Provide the (x, y) coordinate of the cell's center where the given text is located.  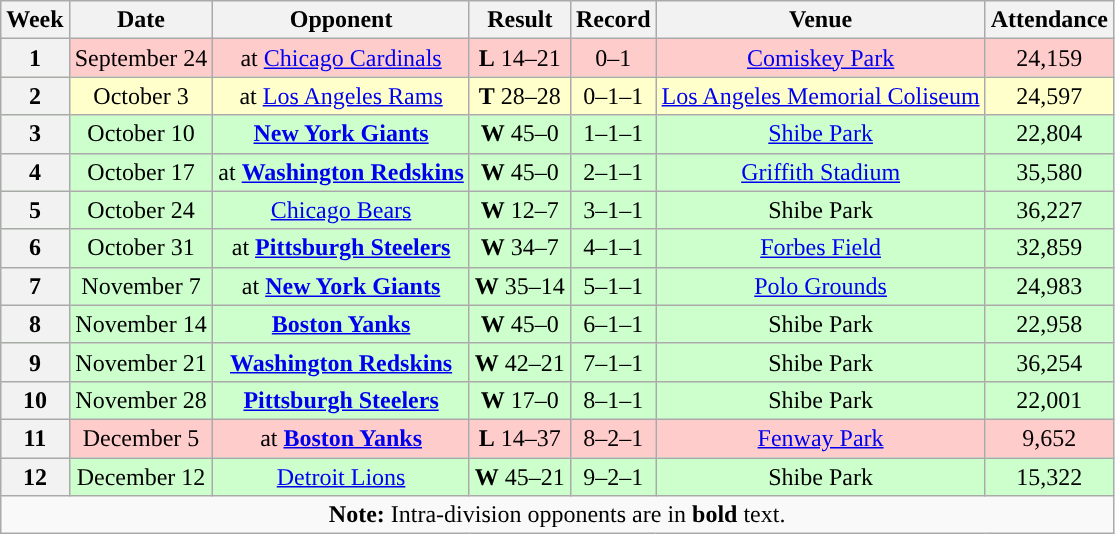
0–1–1 (613, 96)
22,001 (1049, 400)
October 17 (141, 172)
Polo Grounds (820, 286)
T 28–28 (520, 96)
Date (141, 20)
Venue (820, 20)
Comiskey Park (820, 58)
Opponent (341, 20)
1–1–1 (613, 134)
W 35–14 (520, 286)
November 21 (141, 362)
7–1–1 (613, 362)
December 12 (141, 477)
22,804 (1049, 134)
Pittsburgh Steelers (341, 400)
November 28 (141, 400)
36,227 (1049, 210)
New York Giants (341, 134)
8–2–1 (613, 438)
Washington Redskins (341, 362)
35,580 (1049, 172)
2 (35, 96)
W 42–21 (520, 362)
8–1–1 (613, 400)
1 (35, 58)
9,652 (1049, 438)
November 7 (141, 286)
at New York Giants (341, 286)
October 10 (141, 134)
36,254 (1049, 362)
at Chicago Cardinals (341, 58)
7 (35, 286)
12 (35, 477)
24,597 (1049, 96)
4–1–1 (613, 248)
5–1–1 (613, 286)
Los Angeles Memorial Coliseum (820, 96)
W 34–7 (520, 248)
Boston Yanks (341, 324)
W 17–0 (520, 400)
3 (35, 134)
22,958 (1049, 324)
32,859 (1049, 248)
24,983 (1049, 286)
Detroit Lions (341, 477)
Note: Intra-division opponents are in bold text. (558, 515)
Attendance (1049, 20)
L 14–37 (520, 438)
October 31 (141, 248)
4 (35, 172)
L 14–21 (520, 58)
Griffith Stadium (820, 172)
11 (35, 438)
2–1–1 (613, 172)
at Washington Redskins (341, 172)
at Los Angeles Rams (341, 96)
24,159 (1049, 58)
Chicago Bears (341, 210)
Forbes Field (820, 248)
Record (613, 20)
September 24 (141, 58)
December 5 (141, 438)
6–1–1 (613, 324)
W 45–21 (520, 477)
November 14 (141, 324)
9–2–1 (613, 477)
October 24 (141, 210)
3–1–1 (613, 210)
0–1 (613, 58)
Fenway Park (820, 438)
15,322 (1049, 477)
6 (35, 248)
W 12–7 (520, 210)
Result (520, 20)
October 3 (141, 96)
8 (35, 324)
Week (35, 20)
at Boston Yanks (341, 438)
at Pittsburgh Steelers (341, 248)
5 (35, 210)
10 (35, 400)
9 (35, 362)
